Pinpoint the cell where the given text exists, returning its (x, y) midpoint coordinate. 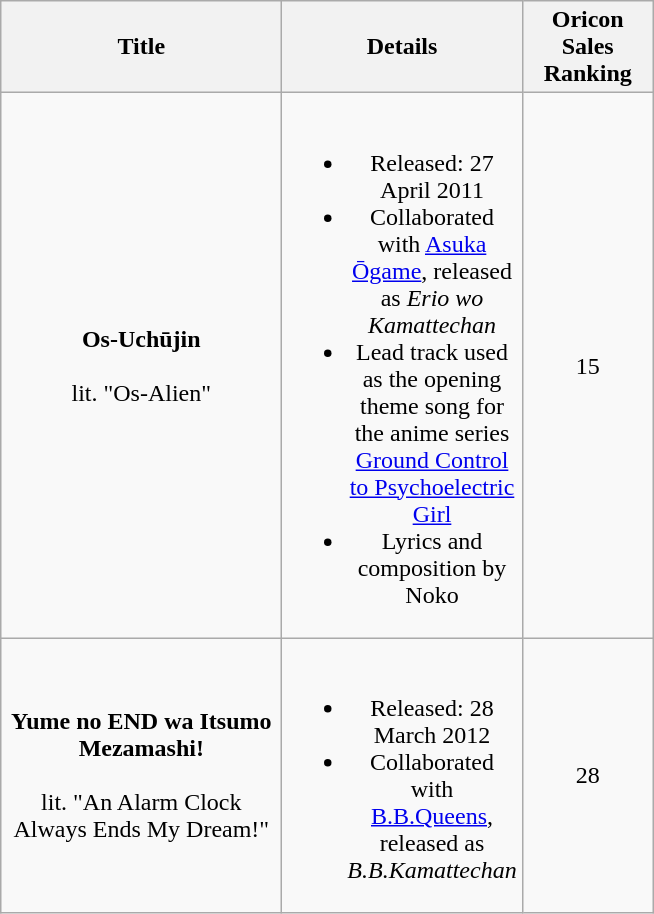
Os-Uchūjinlit. "Os-Alien" (142, 366)
Details (402, 47)
Oricon Sales Ranking (588, 47)
28 (588, 776)
Yume no END wa Itsumo Mezamashi!lit. "An Alarm Clock Always Ends My Dream!" (142, 776)
Released: 28 March 2012Collaborated with B.B.Queens, released as B.B.Kamattechan (402, 776)
15 (588, 366)
Title (142, 47)
